Detect which cell encompasses the target text, then output its [x, y] center coordinate. 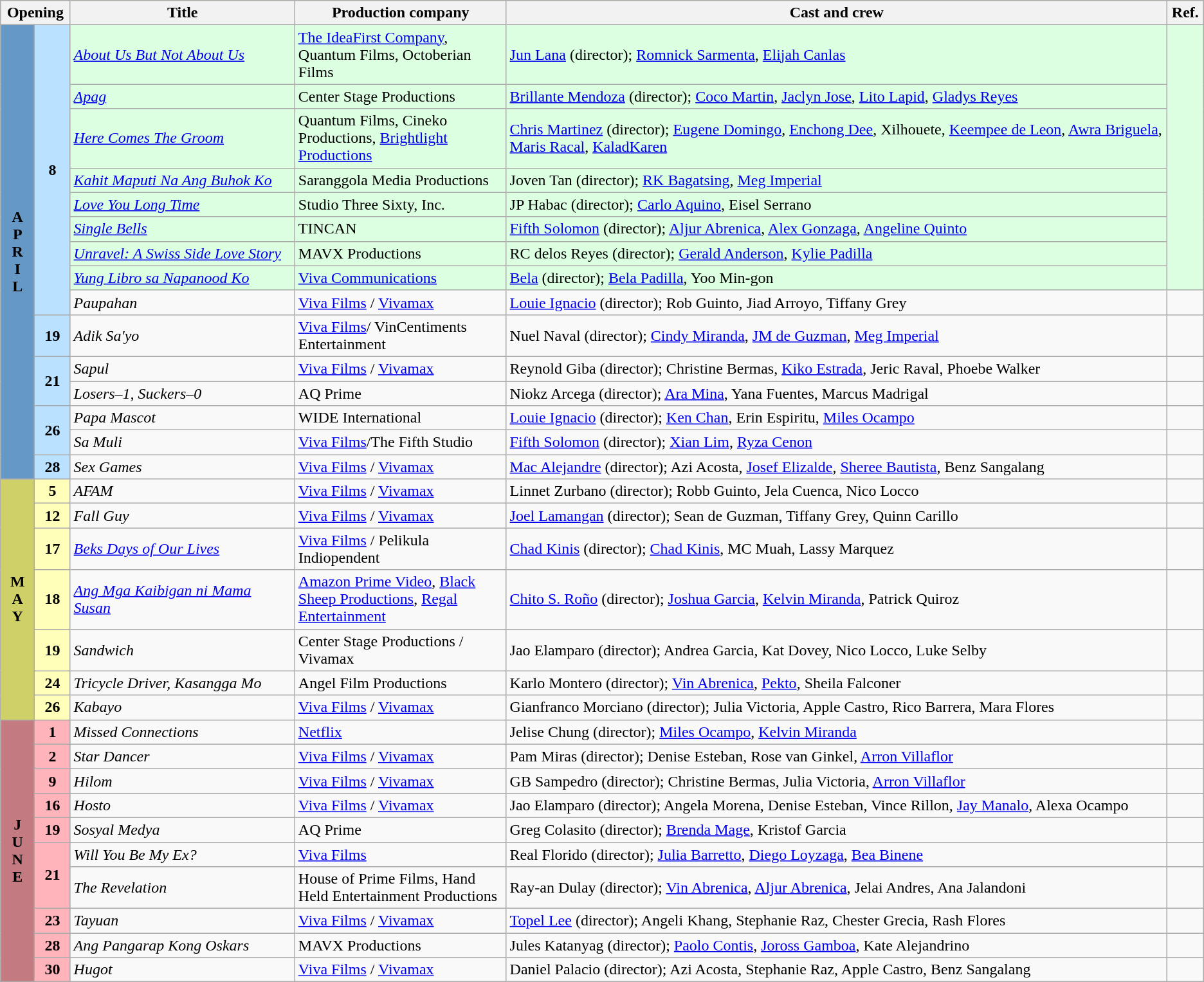
16 [53, 805]
Ang Mga Kaibigan ni Mama Susan [183, 599]
2 [53, 756]
1 [53, 732]
Will You Be My Ex? [183, 855]
Jelise Chung (director); Miles Ocampo, Kelvin Miranda [836, 732]
Tayuan [183, 921]
Netflix [400, 732]
JUNE [18, 851]
APRIL [18, 252]
Love You Long Time [183, 205]
Louie Ignacio (director); Ken Chan, Erin Espiritu, Miles Ocampo [836, 418]
Bela (director); Bela Padilla, Yoo Min-gon [836, 278]
Ref. [1185, 13]
Center Stage Productions [400, 96]
Single Bells [183, 229]
Adik Sa'yo [183, 336]
Saranggola Media Productions [400, 180]
Linnet Zurbano (director); Robb Guinto, Jela Cuenca, Nico Locco [836, 491]
Kahit Maputi Na Ang Buhok Ko [183, 180]
30 [53, 970]
Amazon Prime Video, Black Sheep Productions, Regal Entertainment [400, 599]
Opening [35, 13]
Chito S. Roño (director); Joshua Garcia, Kelvin Miranda, Patrick Quiroz [836, 599]
Here Comes The Groom [183, 138]
JP Habac (director); Carlo Aquino, Eisel Serrano [836, 205]
17 [53, 549]
Joel Lamangan (director); Sean de Guzman, Tiffany Grey, Quinn Carillo [836, 516]
Hugot [183, 970]
12 [53, 516]
About Us But Not About Us [183, 55]
Production company [400, 13]
Jun Lana (director); Romnick Sarmenta, Elijah Canlas [836, 55]
9 [53, 781]
AFAM [183, 491]
Viva Films/The Fifth Studio [400, 442]
Sex Games [183, 467]
Reynold Giba (director); Christine Bermas, Kiko Estrada, Jeric Raval, Phoebe Walker [836, 368]
Karlo Montero (director); Vin Abrenica, Pekto, Sheila Falconer [836, 683]
Jules Katanyag (director); Paolo Contis, Joross Gamboa, Kate Alejandrino [836, 945]
WIDE International [400, 418]
Ray-an Dulay (director); Vin Abrenica, Aljur Abrenica, Jelai Andres, Ana Jalandoni [836, 887]
Sandwich [183, 650]
Hosto [183, 805]
Quantum Films, Cineko Productions, Brightlight Productions [400, 138]
23 [53, 921]
Tricycle Driver, Kasangga Mo [183, 683]
Hilom [183, 781]
RC delos Reyes (director); Gerald Anderson, Kylie Padilla [836, 253]
Pam Miras (director); Denise Esteban, Rose van Ginkel, Arron Villaflor [836, 756]
Greg Colasito (director); Brenda Mage, Kristof Garcia [836, 830]
Ang Pangarap Kong Oskars [183, 945]
Missed Connections [183, 732]
Studio Three Sixty, Inc. [400, 205]
Unravel: A Swiss Side Love Story [183, 253]
Yung Libro sa Napanood Ko [183, 278]
TINCAN [400, 229]
Joven Tan (director); RK Bagatsing, Meg Imperial [836, 180]
Real Florido (director); Julia Barretto, Diego Loyzaga, Bea Binene [836, 855]
Viva Films / Pelikula Indiopendent [400, 549]
The Revelation [183, 887]
Sa Muli [183, 442]
Nuel Naval (director); Cindy Miranda, JM de Guzman, Meg Imperial [836, 336]
Center Stage Productions / Vivamax [400, 650]
Niokz Arcega (director); Ara Mina, Yana Fuentes, Marcus Madrigal [836, 393]
Kabayo [183, 707]
Louie Ignacio (director); Rob Guinto, Jiad Arroyo, Tiffany Grey [836, 302]
Title [183, 13]
Apag [183, 96]
Losers–1, Suckers–0 [183, 393]
18 [53, 599]
Star Dancer [183, 756]
8 [53, 170]
Mac Alejandre (director); Azi Acosta, Josef Elizalde, Sheree Bautista, Benz Sangalang [836, 467]
Viva Films/ VinCentiments Entertainment [400, 336]
Paupahan [183, 302]
Fifth Solomon (director); Aljur Abrenica, Alex Gonzaga, Angeline Quinto [836, 229]
Sosyal Medya [183, 830]
Jao Elamparo (director); Angela Morena, Denise Esteban, Vince Rillon, Jay Manalo, Alexa Ocampo [836, 805]
Sapul [183, 368]
MAY [18, 599]
Chad Kinis (director); Chad Kinis, MC Muah, Lassy Marquez [836, 549]
24 [53, 683]
Fifth Solomon (director); Xian Lim, Ryza Cenon [836, 442]
House of Prime Films, Hand Held Entertainment Productions [400, 887]
Jao Elamparo (director); Andrea Garcia, Kat Dovey, Nico Locco, Luke Selby [836, 650]
GB Sampedro (director); Christine Bermas, Julia Victoria, Arron Villaflor [836, 781]
Viva Communications [400, 278]
Beks Days of Our Lives [183, 549]
The IdeaFirst Company, Quantum Films, Octoberian Films [400, 55]
Viva Films [400, 855]
Gianfranco Morciano (director); Julia Victoria, Apple Castro, Rico Barrera, Mara Flores [836, 707]
Cast and crew [836, 13]
5 [53, 491]
Papa Mascot [183, 418]
Topel Lee (director); Angeli Khang, Stephanie Raz, Chester Grecia, Rash Flores [836, 921]
Fall Guy [183, 516]
Daniel Palacio (director); Azi Acosta, Stephanie Raz, Apple Castro, Benz Sangalang [836, 970]
Angel Film Productions [400, 683]
Brillante Mendoza (director); Coco Martin, Jaclyn Jose, Lito Lapid, Gladys Reyes [836, 96]
Chris Martinez (director); Eugene Domingo, Enchong Dee, Xilhouete, Keempee de Leon, Awra Briguela, Maris Racal, KaladKaren [836, 138]
